Determine the (X, Y) coordinate at the center of the cell enclosing the given text.  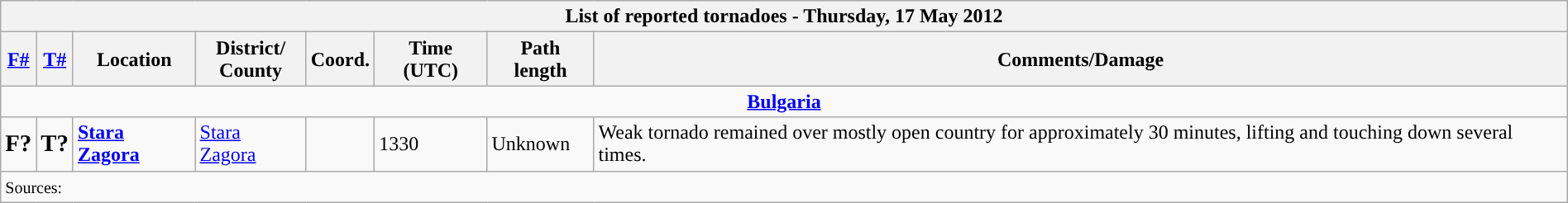
List of reported tornadoes - Thursday, 17 May 2012 (784, 17)
T# (55, 59)
F# (18, 59)
Sources: (784, 186)
Bulgaria (784, 101)
Path length (541, 59)
Comments/Damage (1080, 59)
Time (UTC) (431, 59)
1330 (431, 144)
Coord. (340, 59)
T? (55, 144)
Location (134, 59)
F? (18, 144)
Weak tornado remained over mostly open country for approximately 30 minutes, lifting and touching down several times. (1080, 144)
District/County (251, 59)
Unknown (541, 144)
